Extract the (X, Y) coordinate from the center of the cell holding the provided text.  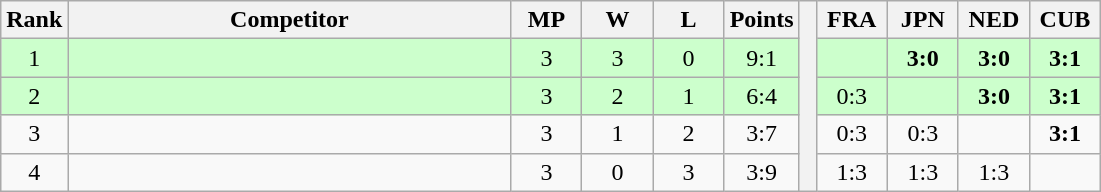
3:9 (762, 172)
Points (762, 20)
Competitor (290, 20)
L (688, 20)
9:1 (762, 58)
6:4 (762, 96)
FRA (852, 20)
NED (994, 20)
CUB (1064, 20)
W (618, 20)
Rank (34, 20)
JPN (922, 20)
3:7 (762, 134)
MP (546, 20)
4 (34, 172)
